Output the [x, y] coordinate of the center of the cell containing the given text.  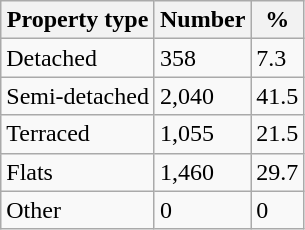
1,460 [202, 172]
Semi-detached [78, 96]
Number [202, 20]
41.5 [278, 96]
2,040 [202, 96]
% [278, 20]
358 [202, 58]
Property type [78, 20]
Terraced [78, 134]
Detached [78, 58]
29.7 [278, 172]
1,055 [202, 134]
21.5 [278, 134]
7.3 [278, 58]
Other [78, 210]
Flats [78, 172]
